Identify which cell holds the provided text, then report its [x, y] central coordinate. 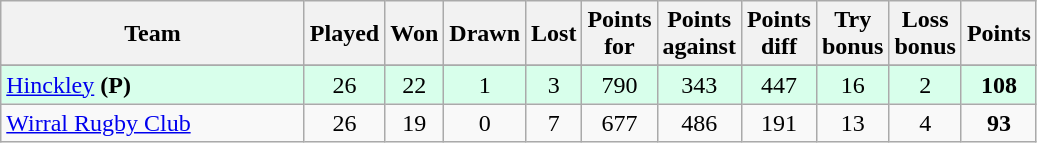
486 [699, 123]
19 [414, 123]
7 [554, 123]
16 [852, 85]
2 [925, 85]
Points against [699, 34]
790 [620, 85]
Points for [620, 34]
Wirral Rugby Club [153, 123]
Try bonus [852, 34]
13 [852, 123]
Drawn [485, 34]
4 [925, 123]
Loss bonus [925, 34]
Team [153, 34]
Lost [554, 34]
3 [554, 85]
343 [699, 85]
Points [998, 34]
Points diff [778, 34]
447 [778, 85]
677 [620, 123]
108 [998, 85]
0 [485, 123]
Hinckley (P) [153, 85]
Played [344, 34]
93 [998, 123]
1 [485, 85]
22 [414, 85]
Won [414, 34]
191 [778, 123]
